Find where the given text appears and provide that cell's center as [X, Y] coordinate. 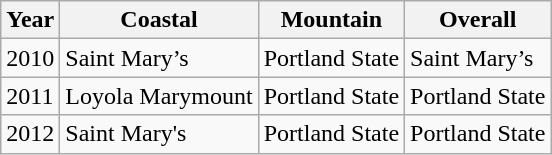
Mountain [331, 20]
Year [30, 20]
Coastal [159, 20]
Loyola Marymount [159, 96]
Overall [478, 20]
Saint Mary's [159, 134]
2012 [30, 134]
2010 [30, 58]
2011 [30, 96]
